Identify which cell holds the provided text, then report its (x, y) central coordinate. 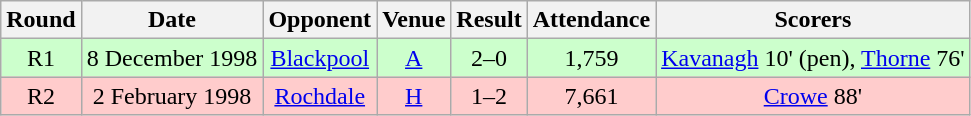
8 December 1998 (172, 58)
R2 (41, 96)
Crowe 88' (814, 96)
H (414, 96)
7,661 (591, 96)
Date (172, 20)
1–2 (489, 96)
Venue (414, 20)
Rochdale (320, 96)
Blackpool (320, 58)
2 February 1998 (172, 96)
Result (489, 20)
1,759 (591, 58)
Scorers (814, 20)
2–0 (489, 58)
Attendance (591, 20)
A (414, 58)
R1 (41, 58)
Kavanagh 10' (pen), Thorne 76' (814, 58)
Opponent (320, 20)
Round (41, 20)
